Search for the cell housing the specified text and yield its [X, Y] center coordinate. 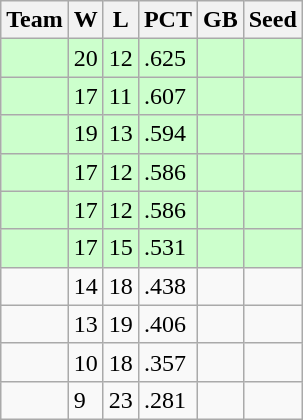
20 [86, 58]
9 [86, 400]
.594 [168, 134]
11 [120, 96]
.281 [168, 400]
W [86, 20]
L [120, 20]
14 [86, 286]
Seed [272, 20]
.406 [168, 324]
Team [35, 20]
.531 [168, 248]
PCT [168, 20]
.438 [168, 286]
.625 [168, 58]
GB [220, 20]
.357 [168, 362]
.607 [168, 96]
23 [120, 400]
10 [86, 362]
15 [120, 248]
